Return (X, Y) of the center of cell containing provided text 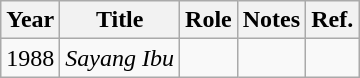
Title (120, 20)
Sayang Ibu (120, 58)
1988 (30, 58)
Role (209, 20)
Notes (271, 20)
Ref. (332, 20)
Year (30, 20)
